For the text-containing cell, return its midpoint in (X, Y) coordinate format. 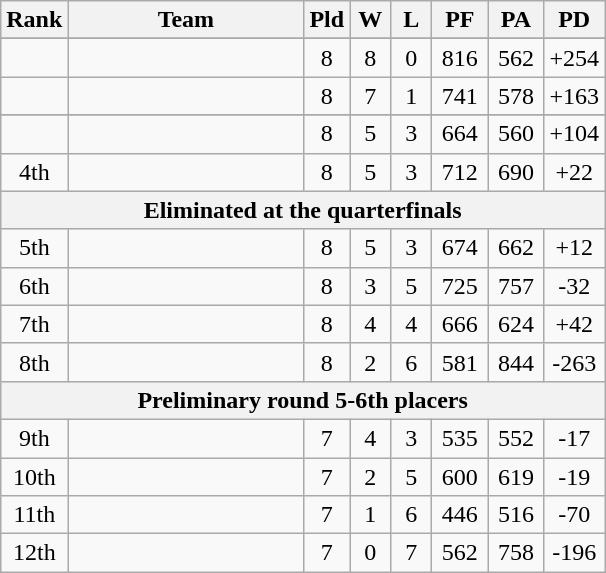
Preliminary round 5-6th placers (303, 400)
600 (460, 477)
6th (34, 286)
725 (460, 286)
12th (34, 553)
816 (460, 58)
Team (186, 20)
581 (460, 362)
535 (460, 438)
690 (516, 172)
+12 (574, 248)
757 (516, 286)
Rank (34, 20)
7th (34, 324)
-19 (574, 477)
PF (460, 20)
+42 (574, 324)
8th (34, 362)
844 (516, 362)
552 (516, 438)
9th (34, 438)
10th (34, 477)
446 (460, 515)
516 (516, 515)
PA (516, 20)
PD (574, 20)
+163 (574, 96)
-17 (574, 438)
+22 (574, 172)
Eliminated at the quarterfinals (303, 210)
11th (34, 515)
W (370, 20)
666 (460, 324)
5th (34, 248)
+254 (574, 58)
-196 (574, 553)
560 (516, 134)
664 (460, 134)
712 (460, 172)
4th (34, 172)
+104 (574, 134)
578 (516, 96)
-263 (574, 362)
619 (516, 477)
758 (516, 553)
624 (516, 324)
-32 (574, 286)
L (412, 20)
674 (460, 248)
-70 (574, 515)
741 (460, 96)
662 (516, 248)
Pld (327, 20)
